Locate the cell with the specified text and output its [x, y] center coordinate. 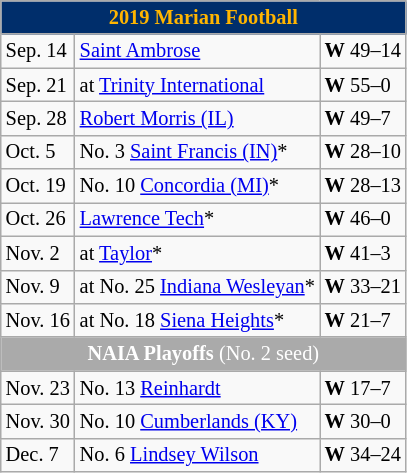
Dec. 7 [38, 455]
Oct. 5 [38, 152]
W 21–7 [363, 320]
at Taylor* [198, 253]
W 55–0 [363, 85]
W 49–7 [363, 118]
Nov. 16 [38, 320]
Nov. 9 [38, 287]
NAIA Playoffs (No. 2 seed) [204, 354]
Sep. 14 [38, 51]
No. 13 Reinhardt [198, 388]
Sep. 28 [38, 118]
W 28–13 [363, 186]
W 46–0 [363, 219]
Nov. 23 [38, 388]
No. 3 Saint Francis (IN)* [198, 152]
W 49–14 [363, 51]
Oct. 26 [38, 219]
Lawrence Tech* [198, 219]
W 34–24 [363, 455]
W 41–3 [363, 253]
Saint Ambrose [198, 51]
2019 Marian Football [204, 17]
W 33–21 [363, 287]
Oct. 19 [38, 186]
W 17–7 [363, 388]
at No. 18 Siena Heights* [198, 320]
No. 6 Lindsey Wilson [198, 455]
W 28–10 [363, 152]
No. 10 Cumberlands (KY) [198, 421]
No. 10 Concordia (MI)* [198, 186]
W 30–0 [363, 421]
Robert Morris (IL) [198, 118]
Nov. 30 [38, 421]
Sep. 21 [38, 85]
Nov. 2 [38, 253]
at No. 25 Indiana Wesleyan* [198, 287]
at Trinity International [198, 85]
